Extract the [x, y] coordinate from the center of the cell holding the provided text.  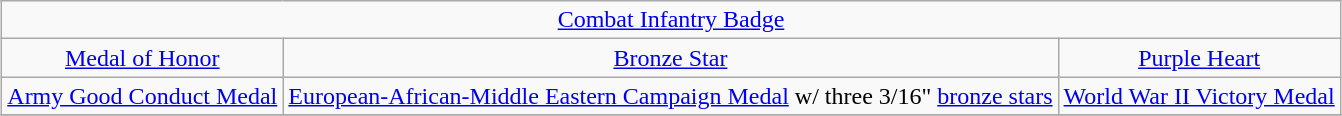
Bronze Star [670, 58]
Army Good Conduct Medal [142, 96]
Purple Heart [1199, 58]
Combat Infantry Badge [671, 20]
World War II Victory Medal [1199, 96]
Medal of Honor [142, 58]
European-African-Middle Eastern Campaign Medal w/ three 3/16" bronze stars [670, 96]
